Extract the (x, y) coordinate from the center of the cell holding the provided text.  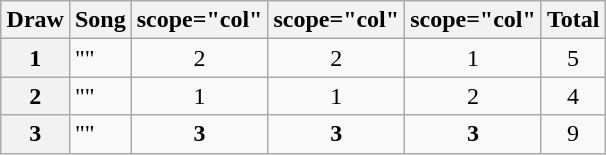
5 (573, 58)
Draw (35, 20)
9 (573, 134)
4 (573, 96)
Total (573, 20)
Song (100, 20)
